Determine the (x, y) coordinate at the center of the cell enclosing the given text.  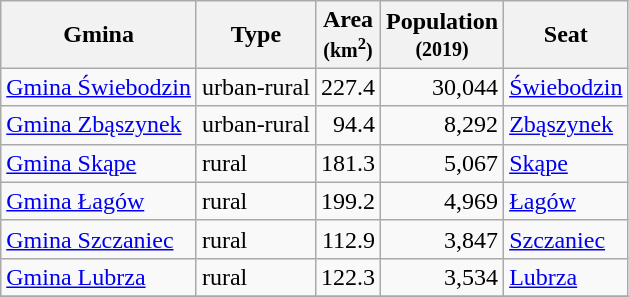
Gmina Lubrza (99, 277)
30,044 (442, 87)
3,534 (442, 277)
Zbąszynek (566, 125)
Gmina (99, 34)
Type (256, 34)
112.9 (348, 239)
Seat (566, 34)
Gmina Skąpe (99, 163)
8,292 (442, 125)
227.4 (348, 87)
122.3 (348, 277)
3,847 (442, 239)
Skąpe (566, 163)
Łagów (566, 201)
Świebodzin (566, 87)
Gmina Łagów (99, 201)
Gmina Szczaniec (99, 239)
Szczaniec (566, 239)
181.3 (348, 163)
Lubrza (566, 277)
Gmina Zbąszynek (99, 125)
Area(km2) (348, 34)
199.2 (348, 201)
94.4 (348, 125)
4,969 (442, 201)
5,067 (442, 163)
Population(2019) (442, 34)
Gmina Świebodzin (99, 87)
